For the text-containing cell, return its midpoint in (X, Y) coordinate format. 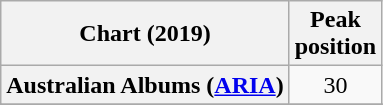
Australian Albums (ARIA) (145, 85)
Chart (2019) (145, 34)
Peakposition (335, 34)
30 (335, 85)
